Return (x, y) of the center of cell containing provided text 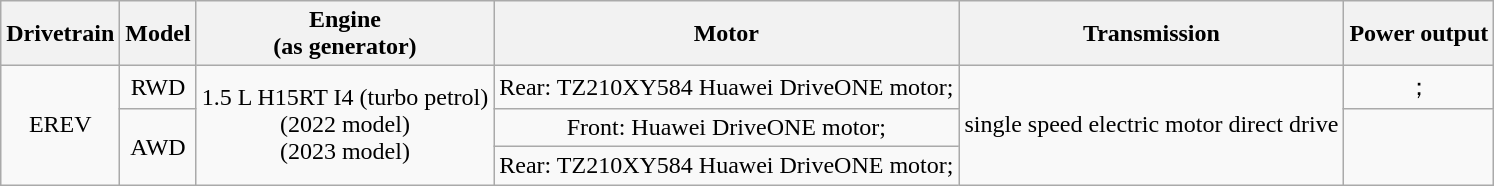
EREV (60, 126)
Power output (1419, 34)
Motor (726, 34)
Transmission (1152, 34)
single speed electric motor direct drive (1152, 126)
AWD (158, 146)
Model (158, 34)
Front: Huawei DriveONE motor; (726, 127)
； (1419, 88)
RWD (158, 88)
Engine(as generator) (345, 34)
1.5 L H15RT I4 (turbo petrol) (2022 model) (2023 model) (345, 126)
Drivetrain (60, 34)
